Return the [x, y] coordinate for the center point of the cell that contains the specified text.  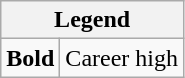
Legend [92, 20]
Bold [30, 58]
Career high [122, 58]
